Capture the cell that displays the provided text and extract its [X, Y] central coordinate. 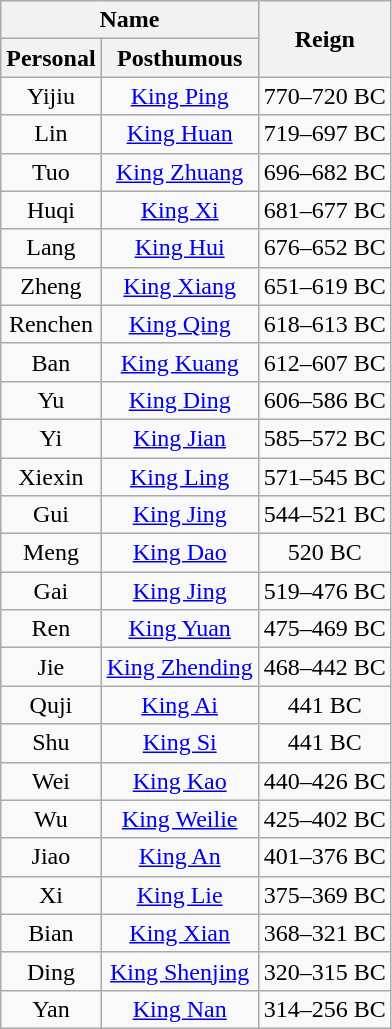
606–586 BC [324, 400]
Huqi [51, 210]
King Nan [180, 1009]
King Hui [180, 248]
Wu [51, 819]
Reign [324, 39]
Name [130, 20]
375–369 BC [324, 895]
544–521 BC [324, 515]
651–619 BC [324, 286]
425–402 BC [324, 819]
King Xiang [180, 286]
King Qing [180, 324]
Xiexin [51, 477]
King Huan [180, 134]
Gui [51, 515]
401–376 BC [324, 857]
King Zhending [180, 667]
King Shenjing [180, 971]
King Xian [180, 933]
King Dao [180, 553]
571–545 BC [324, 477]
King Ling [180, 477]
Gai [51, 591]
Xi [51, 895]
676–652 BC [324, 248]
Yan [51, 1009]
Shu [51, 743]
King Ai [180, 705]
King Xi [180, 210]
Yi [51, 438]
Posthumous [180, 58]
Lin [51, 134]
Jie [51, 667]
Wei [51, 781]
585–572 BC [324, 438]
Ding [51, 971]
612–607 BC [324, 362]
Renchen [51, 324]
Tuo [51, 172]
King Kuang [180, 362]
770–720 BC [324, 96]
314–256 BC [324, 1009]
Ren [51, 629]
Quji [51, 705]
King Weilie [180, 819]
King Ding [180, 400]
320–315 BC [324, 971]
Lang [51, 248]
Ban [51, 362]
368–321 BC [324, 933]
618–613 BC [324, 324]
440–426 BC [324, 781]
719–697 BC [324, 134]
Jiao [51, 857]
Yu [51, 400]
475–469 BC [324, 629]
King Ping [180, 96]
Meng [51, 553]
Yijiu [51, 96]
King Jian [180, 438]
King Zhuang [180, 172]
696–682 BC [324, 172]
520 BC [324, 553]
Personal [51, 58]
Zheng [51, 286]
Bian [51, 933]
681–677 BC [324, 210]
468–442 BC [324, 667]
King Si [180, 743]
King An [180, 857]
King Kao [180, 781]
519–476 BC [324, 591]
King Yuan [180, 629]
King Lie [180, 895]
